Identify which cell holds the provided text, then report its [x, y] central coordinate. 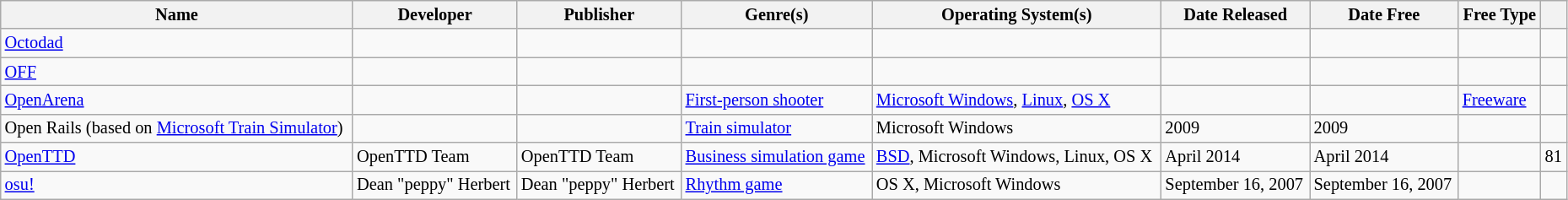
Rhythm game [777, 185]
Freeware [1500, 100]
Date Released [1236, 14]
osu! [177, 185]
Microsoft Windows, Linux, OS X [1017, 100]
Name [177, 14]
Train simulator [777, 128]
Business simulation game [777, 157]
Genre(s) [777, 14]
Developer [435, 14]
Free Type [1500, 14]
First-person shooter [777, 100]
OS X, Microsoft Windows [1017, 185]
Microsoft Windows [1017, 128]
Date Free [1384, 14]
Publisher [599, 14]
Operating System(s) [1017, 14]
81 [1554, 157]
OpenTTD [177, 157]
Open Rails (based on Microsoft Train Simulator) [177, 128]
OpenArena [177, 100]
BSD, Microsoft Windows, Linux, OS X [1017, 157]
OFF [177, 72]
Octodad [177, 43]
